For the text-containing cell, return its midpoint in (x, y) coordinate format. 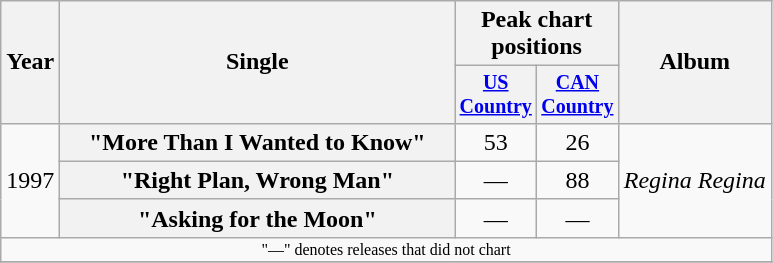
CAN Country (578, 94)
"—" denotes releases that did not chart (386, 249)
"Right Plan, Wrong Man" (258, 180)
Regina Regina (694, 180)
53 (496, 142)
Year (30, 62)
Album (694, 62)
88 (578, 180)
26 (578, 142)
Peak chartpositions (536, 34)
US Country (496, 94)
"Asking for the Moon" (258, 218)
"More Than I Wanted to Know" (258, 142)
1997 (30, 180)
Single (258, 62)
